Detect which cell encompasses the target text, then output its [X, Y] center coordinate. 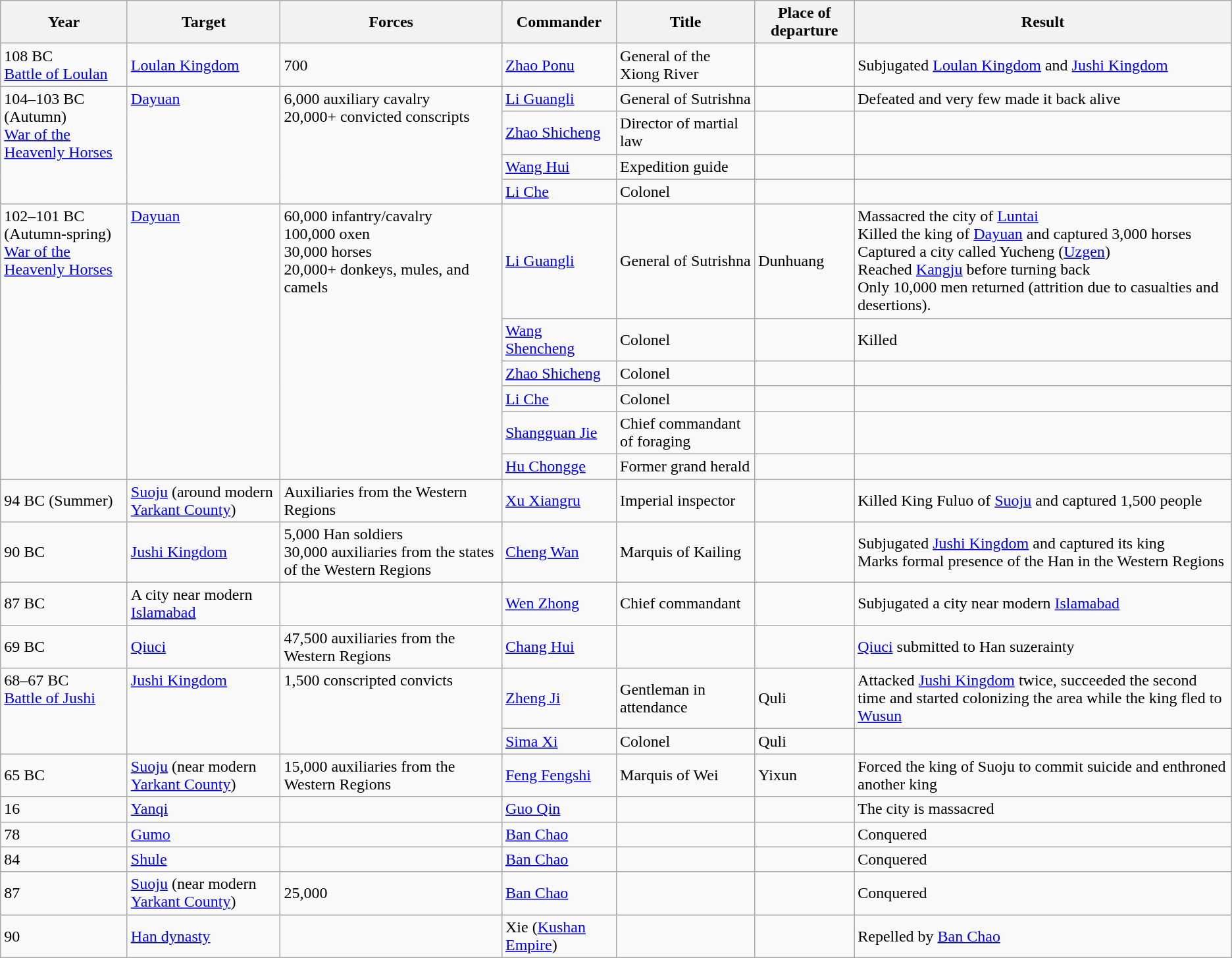
Wang Hui [559, 167]
69 BC [64, 647]
Subjugated a city near modern Islamabad [1043, 604]
87 [64, 893]
Yanqi [204, 809]
Guo Qin [559, 809]
1,500 conscripted convicts [391, 711]
Dunhuang [804, 261]
102–101 BC (Autumn-spring)War of the Heavenly Horses [64, 341]
Repelled by Ban Chao [1043, 936]
78 [64, 834]
Suoju (around modern Yarkant County) [204, 500]
Killed [1043, 340]
Yixun [804, 776]
Director of martial law [686, 133]
Forces [391, 22]
Wen Zhong [559, 604]
15,000 auxiliaries from the Western Regions [391, 776]
Marquis of Wei [686, 776]
Wang Shencheng [559, 340]
Auxiliaries from the Western Regions [391, 500]
Chief commandant of foraging [686, 432]
Han dynasty [204, 936]
Feng Fengshi [559, 776]
Attacked Jushi Kingdom twice, succeeded the second time and started colonizing the area while the king fled to Wusun [1043, 699]
6,000 auxiliary cavalry20,000+ convicted conscripts [391, 145]
Zhao Ponu [559, 65]
Subjugated Loulan Kingdom and Jushi Kingdom [1043, 65]
87 BC [64, 604]
65 BC [64, 776]
5,000 Han soldiers30,000 auxiliaries from the states of the Western Regions [391, 552]
84 [64, 859]
Chief commandant [686, 604]
Gumo [204, 834]
Expedition guide [686, 167]
47,500 auxiliaries from the Western Regions [391, 647]
104–103 BC (Autumn)War of the Heavenly Horses [64, 145]
Defeated and very few made it back alive [1043, 99]
Subjugated Jushi Kingdom and captured its kingMarks formal presence of the Han in the Western Regions [1043, 552]
Xu Xiangru [559, 500]
700 [391, 65]
Shule [204, 859]
94 BC (Summer) [64, 500]
Killed King Fuluo of Suoju and captured 1,500 people [1043, 500]
Gentleman in attendance [686, 699]
Qiuci [204, 647]
Loulan Kingdom [204, 65]
Place of departure [804, 22]
90 [64, 936]
Qiuci submitted to Han suzerainty [1043, 647]
Zheng Ji [559, 699]
16 [64, 809]
25,000 [391, 893]
Result [1043, 22]
60,000 infantry/cavalry100,000 oxen30,000 horses20,000+ donkeys, mules, and camels [391, 341]
Shangguan Jie [559, 432]
Title [686, 22]
90 BC [64, 552]
Marquis of Kailing [686, 552]
68–67 BCBattle of Jushi [64, 711]
Cheng Wan [559, 552]
Target [204, 22]
Xie (Kushan Empire) [559, 936]
A city near modern Islamabad [204, 604]
Commander [559, 22]
General of the Xiong River [686, 65]
Forced the king of Suoju to commit suicide and enthroned another king [1043, 776]
The city is massacred [1043, 809]
108 BCBattle of Loulan [64, 65]
Former grand herald [686, 466]
Chang Hui [559, 647]
Imperial inspector [686, 500]
Sima Xi [559, 741]
Hu Chongge [559, 466]
Year [64, 22]
